Determine the (X, Y) coordinate at the center of the cell enclosing the given text.  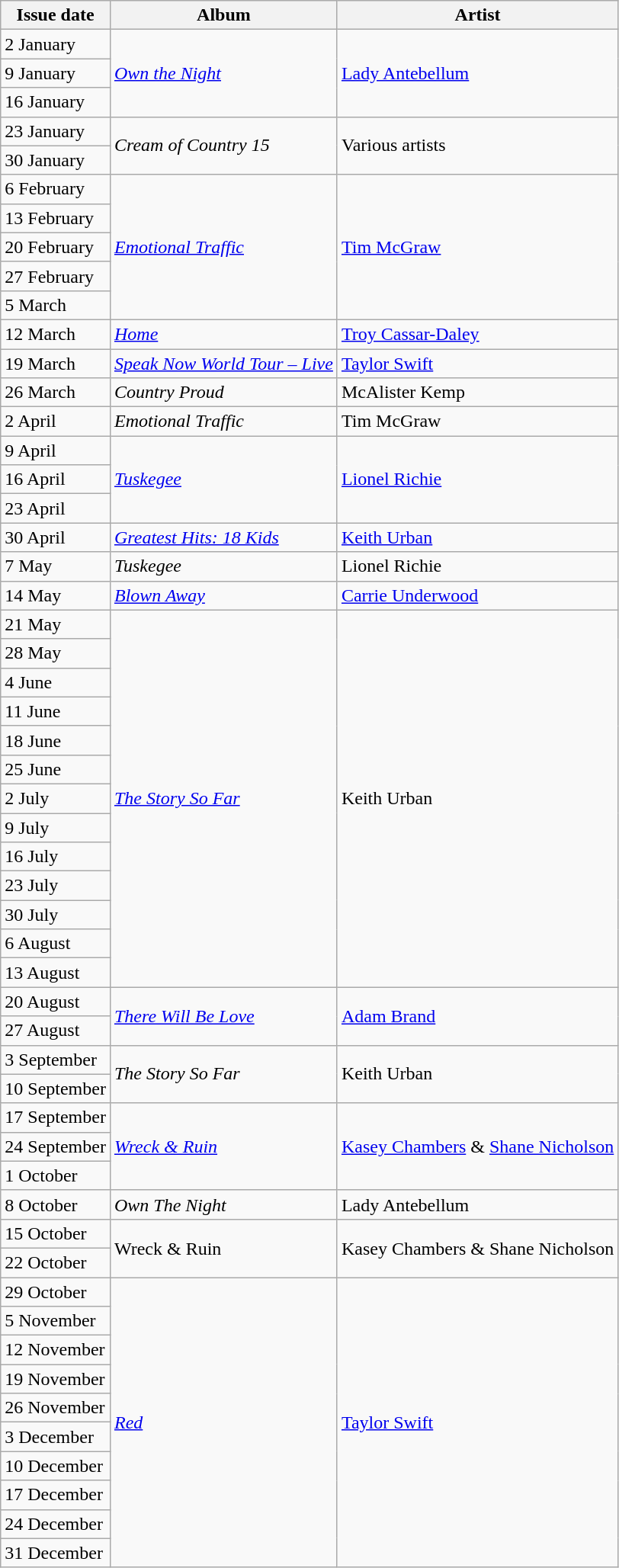
24 December (56, 1524)
17 September (56, 1117)
Issue date (56, 15)
17 December (56, 1495)
6 August (56, 944)
16 July (56, 857)
28 May (56, 653)
30 January (56, 160)
3 September (56, 1060)
1 October (56, 1175)
15 October (56, 1233)
10 September (56, 1089)
Own the Night (223, 73)
30 July (56, 915)
10 December (56, 1466)
Album (223, 15)
Cream of Country 15 (223, 146)
19 March (56, 364)
Various artists (477, 146)
27 February (56, 276)
26 March (56, 393)
Greatest Hits: 18 Kids (223, 537)
Troy Cassar-Daley (477, 334)
19 November (56, 1379)
9 April (56, 451)
Red (223, 1422)
23 July (56, 886)
Country Proud (223, 393)
22 October (56, 1262)
31 December (56, 1553)
6 February (56, 189)
Blown Away (223, 595)
4 June (56, 682)
5 March (56, 305)
3 December (56, 1437)
Home (223, 334)
2 January (56, 44)
25 June (56, 769)
20 August (56, 1002)
Carrie Underwood (477, 595)
8 October (56, 1204)
30 April (56, 537)
23 January (56, 131)
13 February (56, 218)
16 April (56, 479)
18 June (56, 740)
27 August (56, 1031)
12 March (56, 334)
26 November (56, 1408)
Adam Brand (477, 1016)
9 July (56, 827)
29 October (56, 1292)
9 January (56, 73)
21 May (56, 624)
Artist (477, 15)
16 January (56, 102)
12 November (56, 1350)
There Will Be Love (223, 1016)
McAlister Kemp (477, 393)
14 May (56, 595)
20 February (56, 247)
Speak Now World Tour – Live (223, 364)
2 April (56, 422)
23 April (56, 508)
11 June (56, 711)
Own The Night (223, 1204)
2 July (56, 798)
24 September (56, 1146)
5 November (56, 1321)
7 May (56, 566)
13 August (56, 973)
